Provide the [x, y] coordinate of the cell's center where the given text is located.  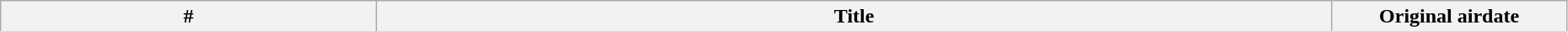
Title [854, 17]
Original airdate [1449, 17]
# [189, 17]
